Capture the cell that displays the provided text and extract its (X, Y) central coordinate. 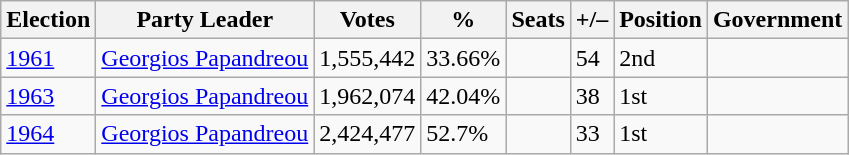
38 (592, 96)
2,424,477 (368, 134)
Party Leader (205, 20)
Position (661, 20)
Seats (538, 20)
33 (592, 134)
Government (777, 20)
42.04% (464, 96)
% (464, 20)
1961 (48, 58)
Votes (368, 20)
2nd (661, 58)
54 (592, 58)
1963 (48, 96)
1,555,442 (368, 58)
1964 (48, 134)
Election (48, 20)
1,962,074 (368, 96)
52.7% (464, 134)
+/– (592, 20)
33.66% (464, 58)
